Detect which cell encompasses the target text, then output its [X, Y] center coordinate. 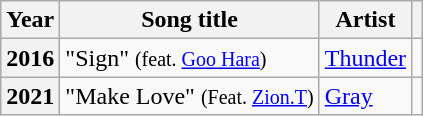
2021 [30, 96]
Gray [365, 96]
Year [30, 20]
"Make Love" (Feat. Zion.T) [190, 96]
Artist [365, 20]
2016 [30, 58]
"Sign" (feat. Goo Hara) [190, 58]
Thunder [365, 58]
Song title [190, 20]
